Locate the cell with the specified text and output its (X, Y) center coordinate. 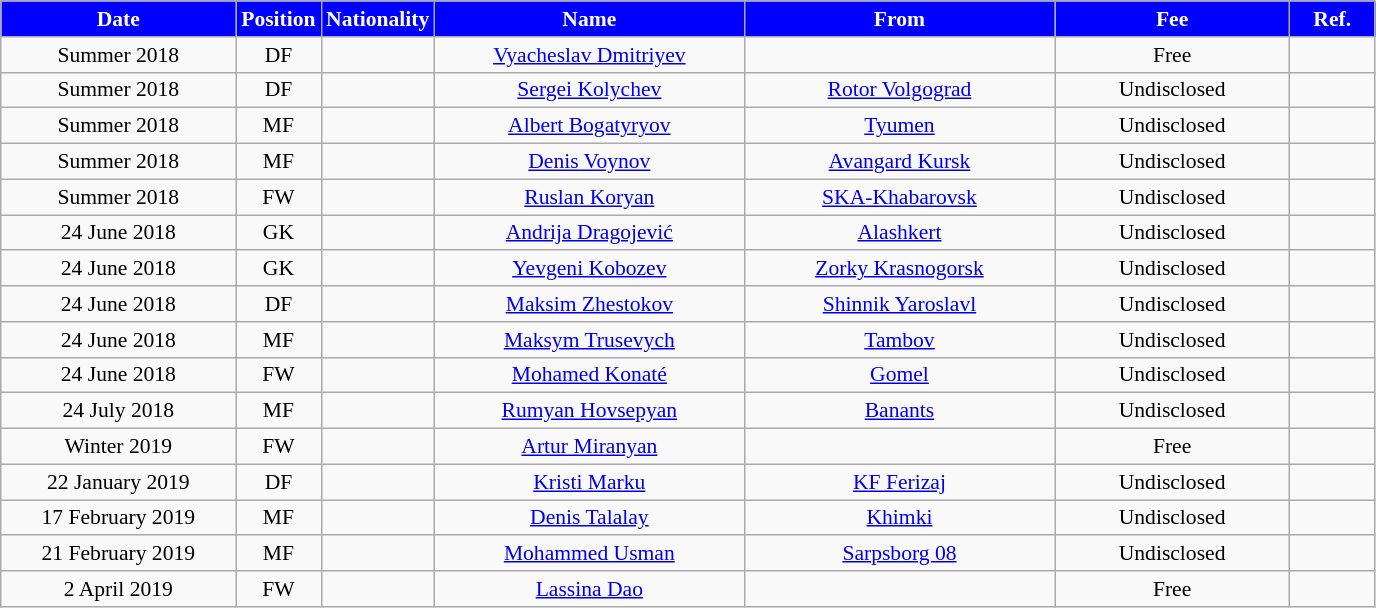
Tyumen (899, 126)
Maksim Zhestokov (589, 304)
22 January 2019 (118, 482)
Kristi Marku (589, 482)
Gomel (899, 375)
Artur Miranyan (589, 447)
Khimki (899, 518)
SKA-Khabarovsk (899, 197)
Banants (899, 411)
Mohamed Konaté (589, 375)
21 February 2019 (118, 554)
Denis Talalay (589, 518)
2 April 2019 (118, 589)
Name (589, 19)
Position (278, 19)
Mohammed Usman (589, 554)
Avangard Kursk (899, 162)
Shinnik Yaroslavl (899, 304)
Fee (1172, 19)
Sarpsborg 08 (899, 554)
Lassina Dao (589, 589)
From (899, 19)
Yevgeni Kobozev (589, 269)
Tambov (899, 340)
Nationality (378, 19)
Zorky Krasnogorsk (899, 269)
Sergei Kolychev (589, 90)
17 February 2019 (118, 518)
Rotor Volgograd (899, 90)
24 July 2018 (118, 411)
Ref. (1332, 19)
Winter 2019 (118, 447)
Date (118, 19)
Vyacheslav Dmitriyev (589, 55)
Alashkert (899, 233)
Ruslan Koryan (589, 197)
Albert Bogatyryov (589, 126)
Denis Voynov (589, 162)
Andrija Dragojević (589, 233)
Maksym Trusevych (589, 340)
Rumyan Hovsepyan (589, 411)
KF Ferizaj (899, 482)
